Extract the (X, Y) coordinate from the center of the cell holding the provided text.  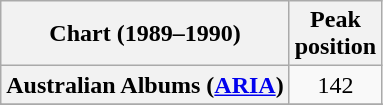
Australian Albums (ARIA) (145, 85)
142 (335, 85)
Peakposition (335, 34)
Chart (1989–1990) (145, 34)
